Extract the (x, y) coordinate from the center of the cell holding the provided text.  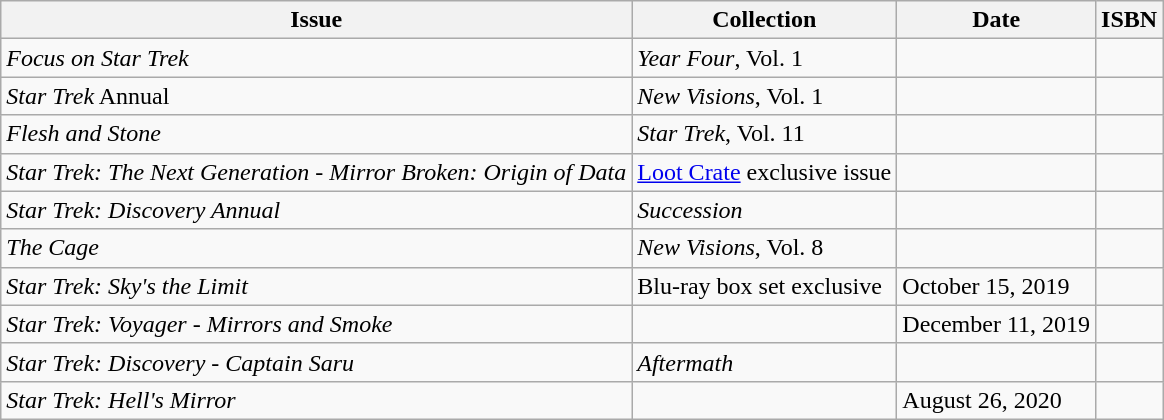
Star Trek: The Next Generation - Mirror Broken: Origin of Data (316, 172)
Date (996, 20)
Succession (764, 210)
Star Trek: Discovery - Captain Saru (316, 362)
New Visions, Vol. 1 (764, 96)
Year Four, Vol. 1 (764, 58)
Star Trek Annual (316, 96)
August 26, 2020 (996, 400)
Flesh and Stone (316, 134)
Collection (764, 20)
Focus on Star Trek (316, 58)
Star Trek: Hell's Mirror (316, 400)
Star Trek, Vol. 11 (764, 134)
Star Trek: Sky's the Limit (316, 286)
December 11, 2019 (996, 324)
The Cage (316, 248)
Star Trek: Voyager - Mirrors and Smoke (316, 324)
Aftermath (764, 362)
October 15, 2019 (996, 286)
Loot Crate exclusive issue (764, 172)
Star Trek: Discovery Annual (316, 210)
Blu-ray box set exclusive (764, 286)
New Visions, Vol. 8 (764, 248)
ISBN (1130, 20)
Issue (316, 20)
